Identify which cell holds the provided text, then report its (x, y) central coordinate. 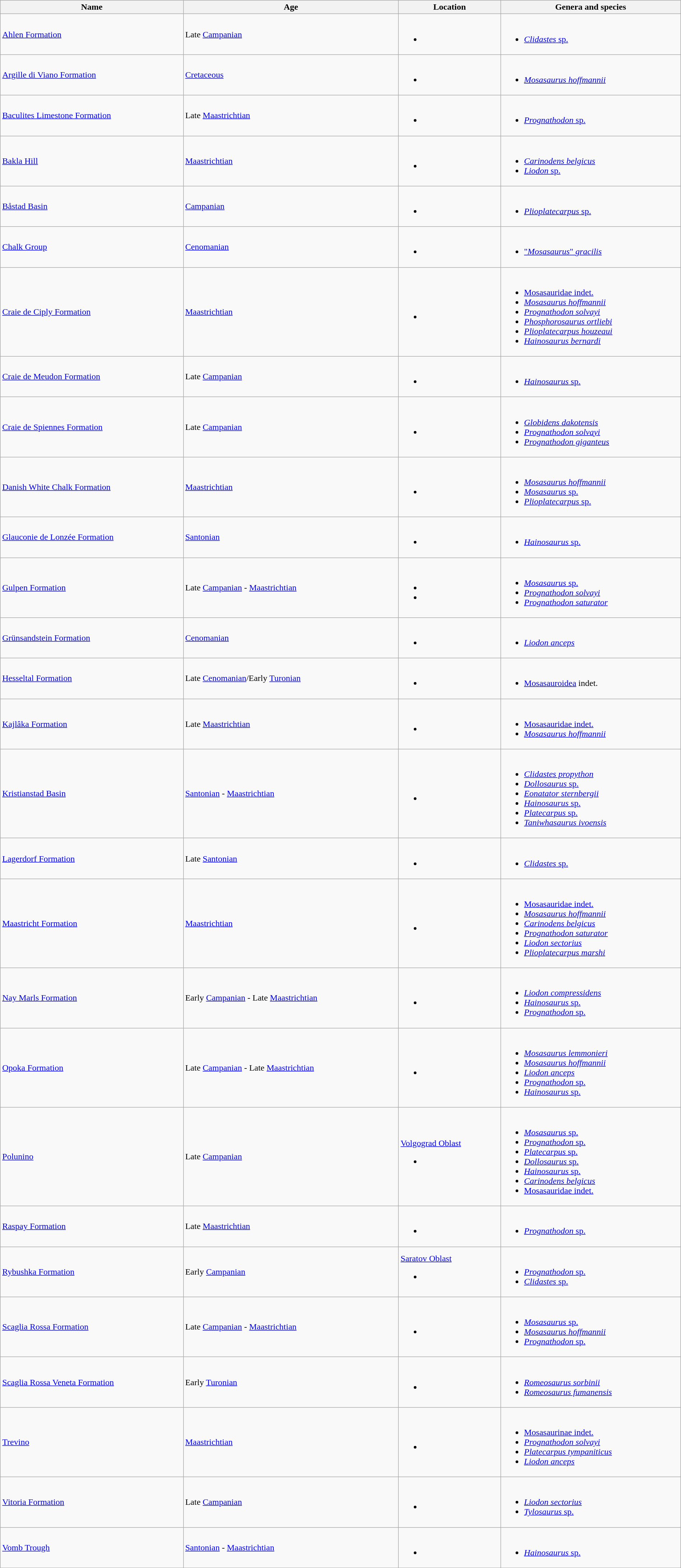
Plioplatecarpus sp. (591, 206)
Mosasauroidea indet. (591, 679)
Scaglia Rossa Veneta Formation (92, 1382)
Polunino (92, 1156)
Mosasaurus hoffmannii (591, 75)
Danish White Chalk Formation (92, 487)
Rybushka Formation (92, 1272)
Mosasaurus sp.Prognathodon sp.Platecarpus sp.Dollosaurus sp.Hainosaurus sp.Carinodens belgicusMosasauridae indet. (591, 1156)
Kristianstad Basin (92, 794)
Campanian (291, 206)
Liodon anceps (591, 638)
Name (92, 7)
Santonian (291, 537)
Clidastes propythonDollosaurus sp.Eonatator sternbergiiHainosaurus sp.Platecarpus sp.Taniwhasaurus ivoensis (591, 794)
Baculites Limestone Formation (92, 116)
Mosasauridae indet.Mosasaurus hoffmanniiCarinodens belgicusPrognathodon saturatorLiodon sectoriusPlioplatecarpus marshi (591, 923)
Location (450, 7)
Chalk Group (92, 247)
Carinodens belgicusLiodon sp. (591, 161)
Bakla Hill (92, 161)
Craie de Ciply Formation (92, 312)
Trevino (92, 1442)
Liodon sectoriusTylosaurus sp. (591, 1502)
Lagerdorf Formation (92, 858)
Mosasaurus sp.Mosasaurus hoffmanniiPrognathodon sp. (591, 1327)
Mosasaurus lemmonieriMosasaurus hoffmanniiLiodon ancepsPrognathodon sp.Hainosaurus sp. (591, 1067)
Cretaceous (291, 75)
Late Santonian (291, 858)
Mosasaurus hoffmanniiMosasaurus sp.Plioplatecarpus sp. (591, 487)
Early Campanian - Late Maastrichtian (291, 998)
Nay Marls Formation (92, 998)
Glauconie de Lonzée Formation (92, 537)
Saratov Oblast (450, 1272)
Vomb Trough (92, 1547)
Craie de Spiennes Formation (92, 427)
Gulpen Formation (92, 588)
Globidens dakotensisPrognathodon solvayiPrognathodon giganteus (591, 427)
Late Campanian - Late Maastrichtian (291, 1067)
Mosasauridae indet.Mosasaurus hoffmannii (591, 724)
Argille di Viano Formation (92, 75)
Mosasaurus sp.Prognathodon solvayiPrognathodon saturator (591, 588)
Late Cenomanian/Early Turonian (291, 679)
Mosasauridae indet.Mosasaurus hoffmanniiPrognathodon solvayiPhosphorosaurus ortliebiPlioplatecarpus houzeauiHainosaurus bernardi (591, 312)
Kajlâka Formation (92, 724)
Volgograd Oblast (450, 1156)
Mosasaurinae indet.Prognathodon solvayiPlatecarpus tympaniticusLiodon anceps (591, 1442)
Hesseltal Formation (92, 679)
Ahlen Formation (92, 34)
Prognathodon sp.Clidastes sp. (591, 1272)
Scaglia Rossa Formation (92, 1327)
Raspay Formation (92, 1226)
Liodon compressidensHainosaurus sp.Prognathodon sp. (591, 998)
"Mosasaurus" gracilis (591, 247)
Romeosaurus sorbiniiRomeosaurus fumanensis (591, 1382)
Vitoria Formation (92, 1502)
Age (291, 7)
Genera and species (591, 7)
Craie de Meudon Formation (92, 376)
Maastricht Formation (92, 923)
Grünsandstein Formation (92, 638)
Early Turonian (291, 1382)
Early Campanian (291, 1272)
Båstad Basin (92, 206)
Opoka Formation (92, 1067)
